Return (X, Y) of the center of cell containing provided text 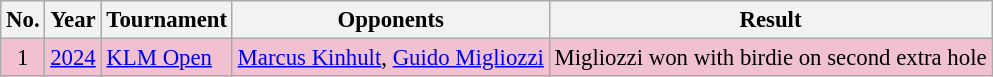
Marcus Kinhult, Guido Migliozzi (390, 58)
Tournament (166, 20)
Opponents (390, 20)
1 (23, 58)
Result (770, 20)
KLM Open (166, 58)
Migliozzi won with birdie on second extra hole (770, 58)
No. (23, 20)
2024 (73, 58)
Year (73, 20)
